Determine the [x, y] coordinate at the center of the cell enclosing the given text.  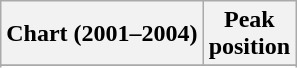
Peakposition [249, 34]
Chart (2001–2004) [102, 34]
